Extract the [x, y] coordinate from the center of the cell holding the provided text.  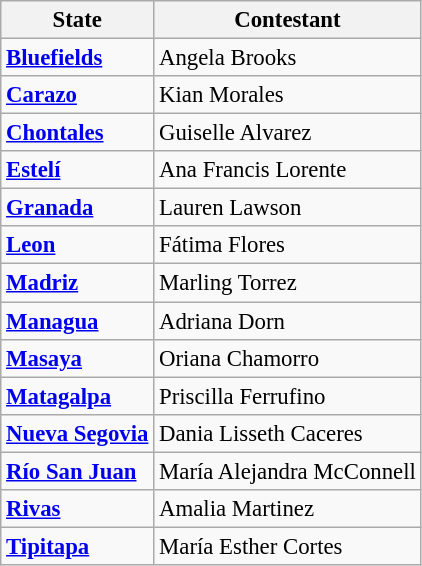
Kian Morales [288, 95]
Rivas [78, 509]
Nueva Segovia [78, 433]
Marling Torrez [288, 283]
Río San Juan [78, 471]
Fátima Flores [288, 245]
Managua [78, 321]
Carazo [78, 95]
Guiselle Alvarez [288, 133]
Lauren Lawson [288, 208]
Bluefields [78, 58]
Ana Francis Lorente [288, 170]
Priscilla Ferrufino [288, 396]
Dania Lisseth Caceres [288, 433]
Matagalpa [78, 396]
State [78, 20]
Amalia Martinez [288, 509]
Masaya [78, 358]
Adriana Dorn [288, 321]
Leon [78, 245]
Angela Brooks [288, 58]
Granada [78, 208]
Contestant [288, 20]
Estelí [78, 170]
María Alejandra McConnell [288, 471]
Oriana Chamorro [288, 358]
Madriz [78, 283]
Chontales [78, 133]
Tipitapa [78, 546]
María Esther Cortes [288, 546]
